Return [X, Y] of the center of cell containing provided text 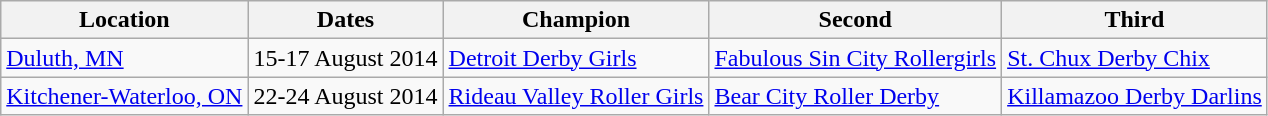
Second [856, 20]
22-24 August 2014 [346, 96]
Third [1135, 20]
Duluth, MN [124, 58]
15-17 August 2014 [346, 58]
Rideau Valley Roller Girls [576, 96]
Bear City Roller Derby [856, 96]
Killamazoo Derby Darlins [1135, 96]
Location [124, 20]
Dates [346, 20]
Kitchener-Waterloo, ON [124, 96]
St. Chux Derby Chix [1135, 58]
Champion [576, 20]
Detroit Derby Girls [576, 58]
Fabulous Sin City Rollergirls [856, 58]
